Return (X, Y) of the center of cell containing provided text 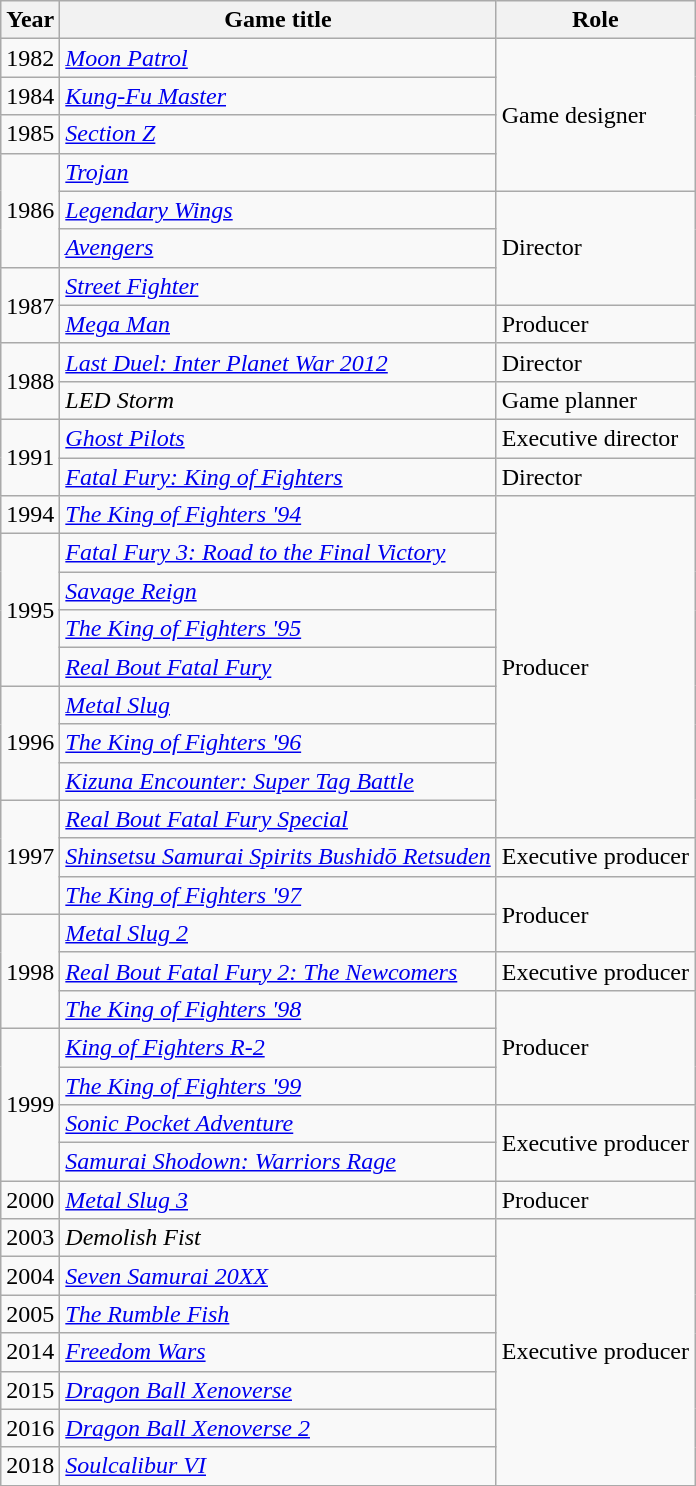
The King of Fighters '99 (278, 1085)
Real Bout Fatal Fury Special (278, 819)
Shinsetsu Samurai Spirits Bushidō Retsuden (278, 857)
Sonic Pocket Adventure (278, 1124)
2000 (30, 1200)
Demolish Fist (278, 1238)
The King of Fighters '98 (278, 1009)
2014 (30, 1352)
Freedom Wars (278, 1352)
Moon Patrol (278, 58)
1998 (30, 971)
1996 (30, 743)
The King of Fighters '97 (278, 895)
Real Bout Fatal Fury 2: The Newcomers (278, 971)
Kung-Fu Master (278, 96)
1988 (30, 381)
1995 (30, 610)
Samurai Shodown: Warriors Rage (278, 1162)
1994 (30, 515)
King of Fighters R-2 (278, 1047)
Kizuna Encounter: Super Tag Battle (278, 781)
1984 (30, 96)
Game title (278, 20)
2016 (30, 1428)
Metal Slug (278, 705)
Last Duel: Inter Planet War 2012 (278, 362)
Dragon Ball Xenoverse 2 (278, 1428)
Dragon Ball Xenoverse (278, 1390)
Real Bout Fatal Fury (278, 667)
1986 (30, 210)
The Rumble Fish (278, 1314)
Mega Man (278, 324)
Executive director (595, 438)
1997 (30, 857)
Legendary Wings (278, 210)
Role (595, 20)
Section Z (278, 134)
2018 (30, 1466)
The King of Fighters '95 (278, 629)
1999 (30, 1104)
Fatal Fury: King of Fighters (278, 477)
Seven Samurai 20XX (278, 1276)
2005 (30, 1314)
The King of Fighters '94 (278, 515)
Game planner (595, 400)
Metal Slug 2 (278, 933)
1991 (30, 457)
Metal Slug 3 (278, 1200)
Avengers (278, 248)
Street Fighter (278, 286)
The King of Fighters '96 (278, 743)
Savage Reign (278, 591)
Year (30, 20)
Soulcalibur VI (278, 1466)
2003 (30, 1238)
1982 (30, 58)
2015 (30, 1390)
Trojan (278, 172)
Game designer (595, 115)
2004 (30, 1276)
Ghost Pilots (278, 438)
LED Storm (278, 400)
Fatal Fury 3: Road to the Final Victory (278, 553)
1987 (30, 305)
1985 (30, 134)
